Capture the cell that displays the provided text and extract its (x, y) central coordinate. 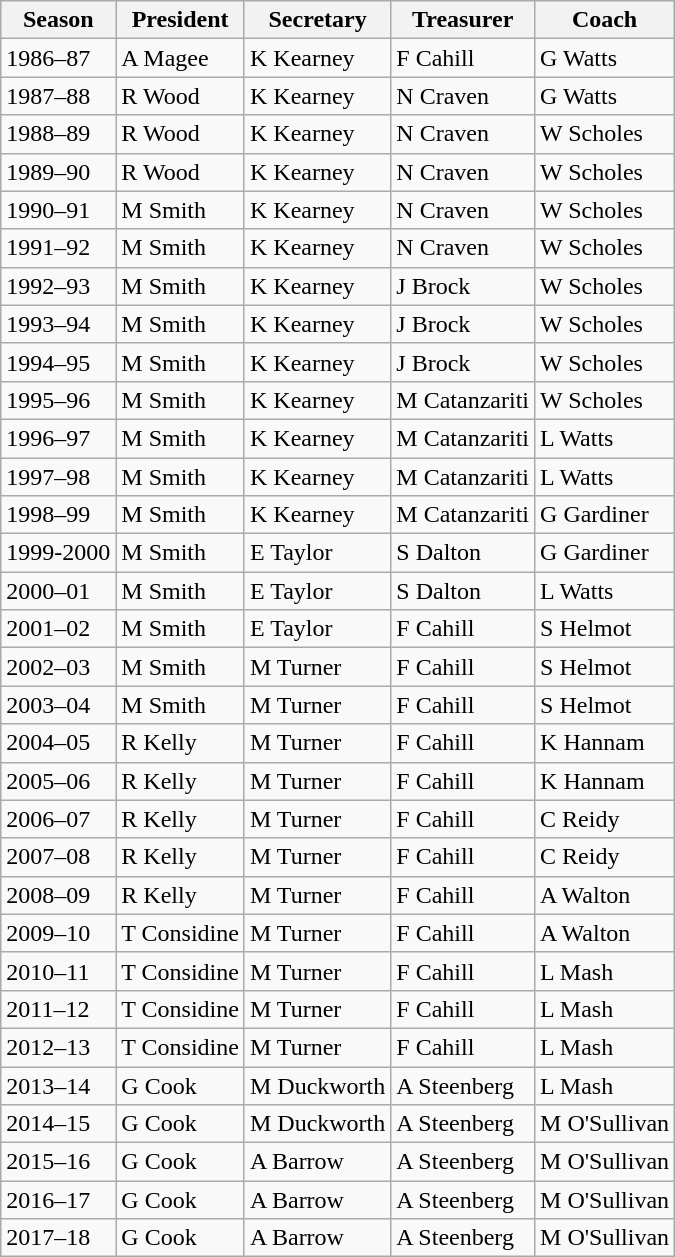
2002–03 (58, 667)
Treasurer (463, 20)
Season (58, 20)
1992–93 (58, 286)
2011–12 (58, 1009)
2010–11 (58, 971)
1989–90 (58, 172)
1988–89 (58, 134)
2005–06 (58, 781)
1999-2000 (58, 553)
2006–07 (58, 819)
2013–14 (58, 1085)
1997–98 (58, 477)
2012–13 (58, 1047)
2015–16 (58, 1162)
1990–91 (58, 210)
2014–15 (58, 1124)
2003–04 (58, 705)
President (180, 20)
1996–97 (58, 438)
1991–92 (58, 248)
1986–87 (58, 58)
1993–94 (58, 324)
2009–10 (58, 933)
Coach (605, 20)
1987–88 (58, 96)
1998–99 (58, 515)
2007–08 (58, 857)
1995–96 (58, 400)
2016–17 (58, 1200)
Secretary (317, 20)
2001–02 (58, 629)
2004–05 (58, 743)
2000–01 (58, 591)
A Magee (180, 58)
2017–18 (58, 1238)
2008–09 (58, 895)
1994–95 (58, 362)
